Locate the cell with the specified text and output its (x, y) center coordinate. 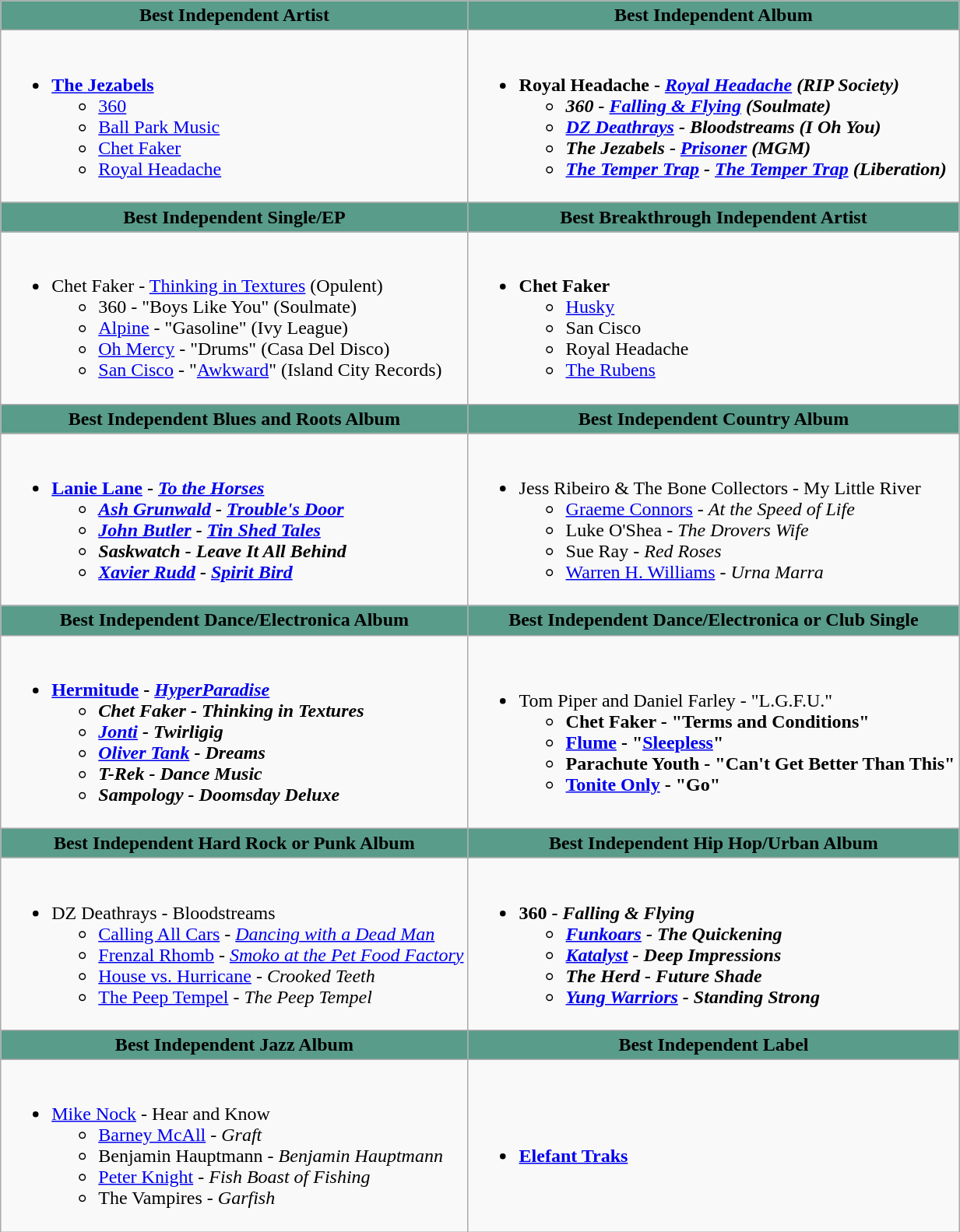
Best Independent Album (713, 16)
Best Independent Country Album (713, 419)
Best Independent Dance/Electronica or Club Single (713, 620)
360 - Falling & FlyingFunkoars - The QuickeningKatalyst - Deep ImpressionsThe Herd - Future ShadeYung Warriors - Standing Strong (713, 943)
Best Independent Hard Rock or Punk Album (234, 843)
Mike Nock - Hear and KnowBarney McAll - GraftBenjamin Hauptmann - Benjamin HauptmannPeter Knight - Fish Boast of FishingThe Vampires - Garfish (234, 1146)
Best Independent Hip Hop/Urban Album (713, 843)
Chet FakerHuskySan CiscoRoyal HeadacheThe Rubens (713, 318)
Best Independent Jazz Album (234, 1044)
Best Independent Blues and Roots Album (234, 419)
Best Breakthrough Independent Artist (713, 217)
Hermitude - HyperParadiseChet Faker - Thinking in TexturesJonti - TwirligigOliver Tank - DreamsT-Rek - Dance MusicSampology - Doomsday Deluxe (234, 732)
Lanie Lane - To the HorsesAsh Grunwald - Trouble's DoorJohn Butler - Tin Shed TalesSaskwatch - Leave It All BehindXavier Rudd - Spirit Bird (234, 520)
The Jezabels360Ball Park MusicChet FakerRoyal Headache (234, 117)
Best Independent Dance/Electronica Album (234, 620)
Best Independent Single/EP (234, 217)
Best Independent Artist (234, 16)
Best Independent Label (713, 1044)
Elefant Traks (713, 1146)
